Return [X, Y] of the center of cell containing provided text 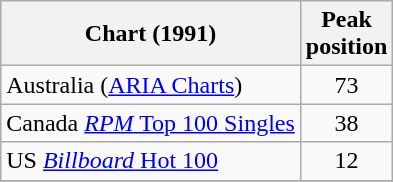
Peakposition [346, 34]
Chart (1991) [151, 34]
73 [346, 85]
Australia (ARIA Charts) [151, 85]
12 [346, 161]
38 [346, 123]
US Billboard Hot 100 [151, 161]
Canada RPM Top 100 Singles [151, 123]
